Pinpoint the cell where the given text exists, returning its [x, y] midpoint coordinate. 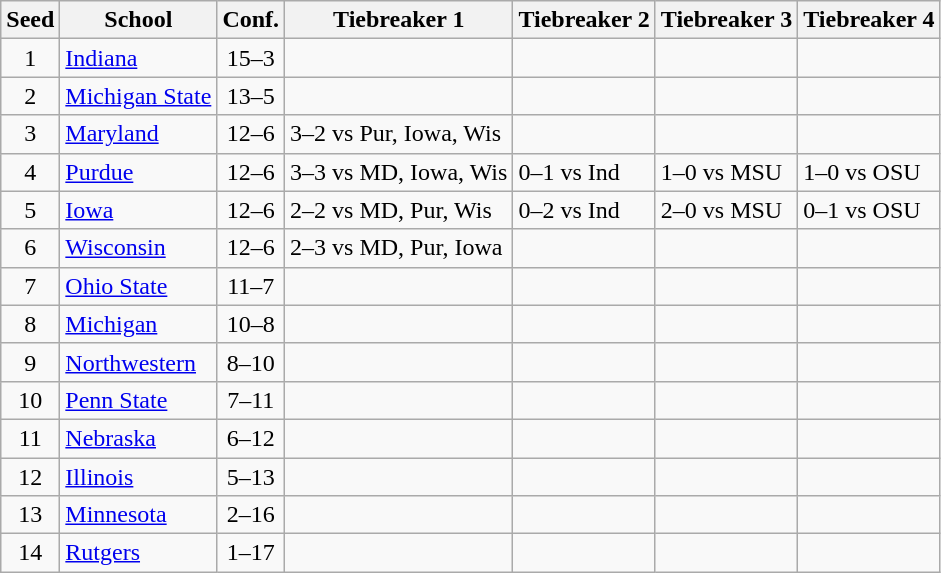
13 [30, 515]
Seed [30, 20]
6 [30, 248]
4 [30, 172]
Michigan [138, 324]
3–3 vs MD, Iowa, Wis [399, 172]
Ohio State [138, 286]
School [138, 20]
Tiebreaker 3 [726, 20]
10–8 [251, 324]
Maryland [138, 134]
0–2 vs Ind [584, 210]
3 [30, 134]
11–7 [251, 286]
Illinois [138, 477]
Tiebreaker 2 [584, 20]
2–3 vs MD, Pur, Iowa [399, 248]
Indiana [138, 58]
0–1 vs Ind [584, 172]
15–3 [251, 58]
Tiebreaker 1 [399, 20]
Nebraska [138, 438]
1–0 vs MSU [726, 172]
Conf. [251, 20]
12 [30, 477]
13–5 [251, 96]
8–10 [251, 362]
Tiebreaker 4 [869, 20]
2–2 vs MD, Pur, Wis [399, 210]
1 [30, 58]
2–0 vs MSU [726, 210]
Purdue [138, 172]
3–2 vs Pur, Iowa, Wis [399, 134]
11 [30, 438]
2–16 [251, 515]
1–0 vs OSU [869, 172]
Michigan State [138, 96]
6–12 [251, 438]
Iowa [138, 210]
2 [30, 96]
1–17 [251, 553]
Penn State [138, 400]
7–11 [251, 400]
8 [30, 324]
7 [30, 286]
5–13 [251, 477]
Northwestern [138, 362]
9 [30, 362]
0–1 vs OSU [869, 210]
Rutgers [138, 553]
5 [30, 210]
14 [30, 553]
10 [30, 400]
Wisconsin [138, 248]
Minnesota [138, 515]
